Output the (X, Y) coordinate of the center of the cell containing the given text.  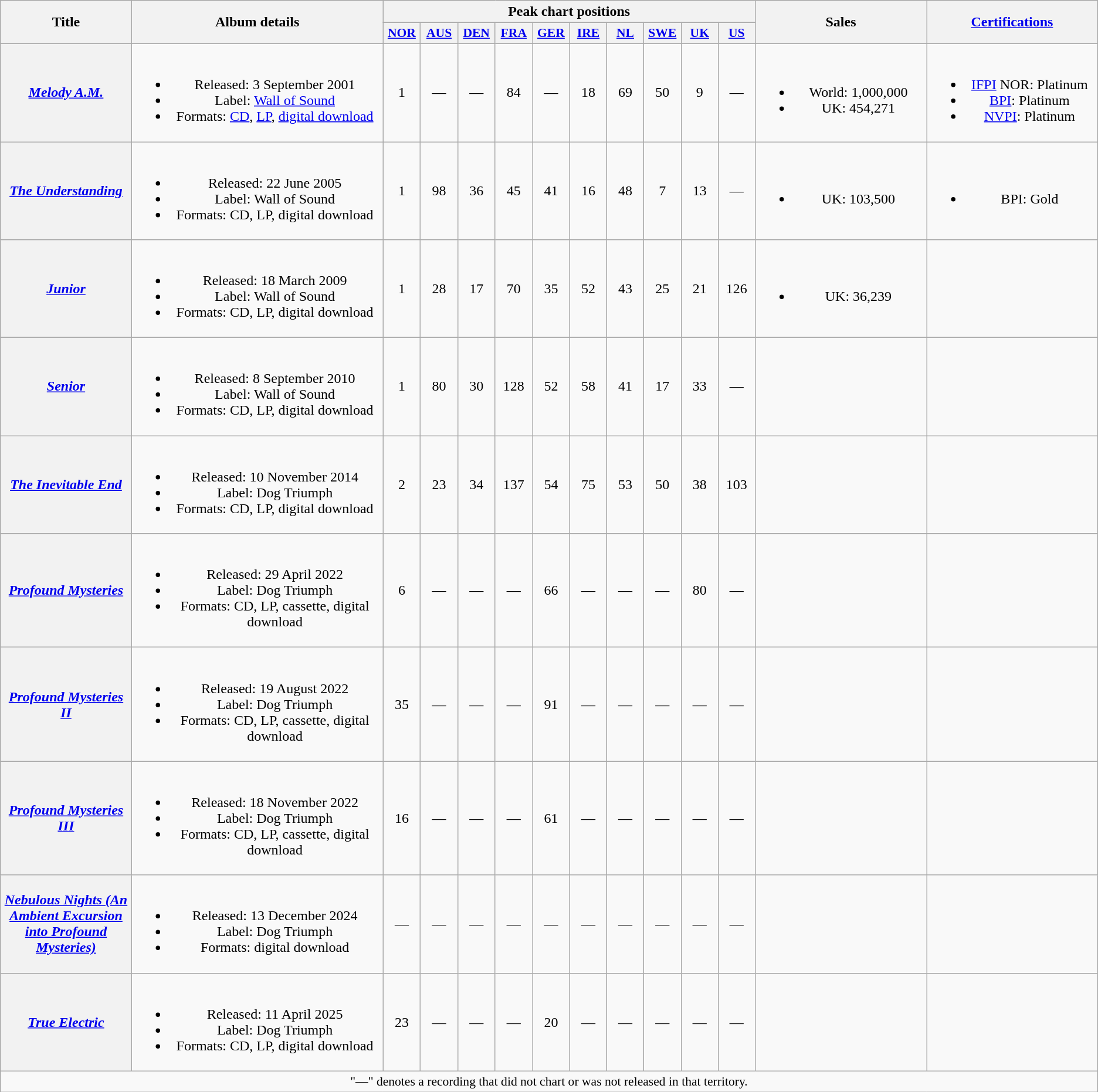
Peak chart positions (569, 12)
54 (551, 484)
Melody A.M. (66, 93)
Profound Mysteries III (66, 818)
30 (476, 387)
AUS (439, 33)
Profound Mysteries (66, 591)
48 (625, 191)
36 (476, 191)
Released: 11 April 2025Label: Dog TriumphFormats: CD, LP, digital download (257, 1022)
FRA (514, 33)
Released: 29 April 2022Label: Dog TriumphFormats: CD, LP, cassette, digital download (257, 591)
UK: 36,239 (841, 289)
34 (476, 484)
Senior (66, 387)
13 (699, 191)
NL (625, 33)
Certifications (1012, 22)
98 (439, 191)
IRE (588, 33)
"—" denotes a recording that did not chart or was not released in that territory. (549, 1081)
9 (699, 93)
True Electric (66, 1022)
Nebulous Nights (An Ambient Excursion into Profound Mysteries) (66, 924)
38 (699, 484)
IFPI NOR: PlatinumBPI: PlatinumNVPI: Platinum (1012, 93)
43 (625, 289)
58 (588, 387)
103 (737, 484)
70 (514, 289)
7 (662, 191)
BPI: Gold (1012, 191)
DEN (476, 33)
28 (439, 289)
45 (514, 191)
The Understanding (66, 191)
25 (662, 289)
61 (551, 818)
84 (514, 93)
128 (514, 387)
Released: 3 September 2001Label: Wall of SoundFormats: CD, LP, digital download (257, 93)
GER (551, 33)
Sales (841, 22)
33 (699, 387)
21 (699, 289)
66 (551, 591)
75 (588, 484)
Released: 13 December 2024Label: Dog TriumphFormats: digital download (257, 924)
UK (699, 33)
137 (514, 484)
Released: 19 August 2022Label: Dog TriumphFormats: CD, LP, cassette, digital download (257, 704)
Title (66, 22)
The Inevitable End (66, 484)
6 (402, 591)
US (737, 33)
91 (551, 704)
20 (551, 1022)
69 (625, 93)
Album details (257, 22)
18 (588, 93)
Released: 10 November 2014Label: Dog TriumphFormats: CD, LP, digital download (257, 484)
Released: 18 March 2009Label: Wall of SoundFormats: CD, LP, digital download (257, 289)
2 (402, 484)
UK: 103,500 (841, 191)
Released: 18 November 2022Label: Dog TriumphFormats: CD, LP, cassette, digital download (257, 818)
Profound Mysteries II (66, 704)
Released: 22 June 2005Label: Wall of SoundFormats: CD, LP, digital download (257, 191)
NOR (402, 33)
Junior (66, 289)
126 (737, 289)
Released: 8 September 2010Label: Wall of SoundFormats: CD, LP, digital download (257, 387)
53 (625, 484)
SWE (662, 33)
World: 1,000,000 UK: 454,271 (841, 93)
